Search for the cell housing the specified text and yield its [X, Y] center coordinate. 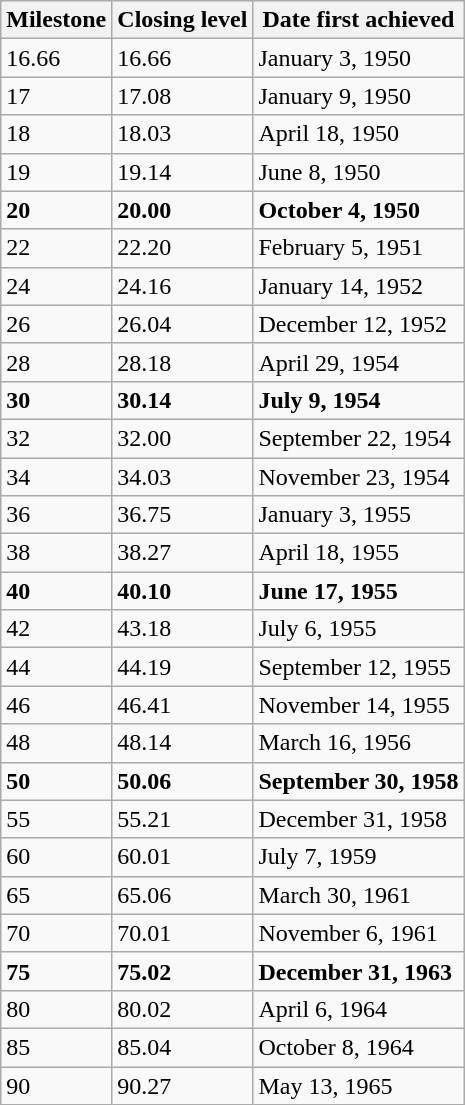
April 6, 1964 [358, 1009]
26.04 [182, 324]
55.21 [182, 819]
September 30, 1958 [358, 781]
40 [56, 591]
30.14 [182, 400]
17 [56, 96]
90.27 [182, 1085]
November 6, 1961 [358, 933]
January 14, 1952 [358, 286]
26 [56, 324]
April 18, 1955 [358, 553]
46 [56, 705]
17.08 [182, 96]
80 [56, 1009]
January 3, 1955 [358, 515]
32.00 [182, 438]
50.06 [182, 781]
50 [56, 781]
43.18 [182, 629]
70 [56, 933]
28.18 [182, 362]
20.00 [182, 210]
36 [56, 515]
55 [56, 819]
65.06 [182, 895]
December 31, 1958 [358, 819]
48.14 [182, 743]
28 [56, 362]
70.01 [182, 933]
July 7, 1959 [358, 857]
November 23, 1954 [358, 477]
July 9, 1954 [358, 400]
May 13, 1965 [358, 1085]
Closing level [182, 20]
March 16, 1956 [358, 743]
April 29, 1954 [358, 362]
January 9, 1950 [358, 96]
42 [56, 629]
19.14 [182, 172]
March 30, 1961 [358, 895]
48 [56, 743]
85 [56, 1047]
December 31, 1963 [358, 971]
36.75 [182, 515]
30 [56, 400]
34.03 [182, 477]
60.01 [182, 857]
44.19 [182, 667]
18 [56, 134]
October 8, 1964 [358, 1047]
24 [56, 286]
June 17, 1955 [358, 591]
22 [56, 248]
24.16 [182, 286]
December 12, 1952 [358, 324]
Milestone [56, 20]
46.41 [182, 705]
75 [56, 971]
19 [56, 172]
Date first achieved [358, 20]
38.27 [182, 553]
80.02 [182, 1009]
60 [56, 857]
June 8, 1950 [358, 172]
20 [56, 210]
90 [56, 1085]
January 3, 1950 [358, 58]
September 22, 1954 [358, 438]
38 [56, 553]
November 14, 1955 [358, 705]
44 [56, 667]
32 [56, 438]
September 12, 1955 [358, 667]
April 18, 1950 [358, 134]
18.03 [182, 134]
July 6, 1955 [358, 629]
40.10 [182, 591]
34 [56, 477]
65 [56, 895]
February 5, 1951 [358, 248]
22.20 [182, 248]
85.04 [182, 1047]
October 4, 1950 [358, 210]
75.02 [182, 971]
